For the text-containing cell, return its midpoint in [x, y] coordinate format. 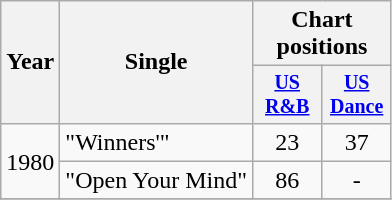
86 [286, 180]
23 [286, 142]
"Open Your Mind" [156, 180]
Year [30, 62]
USR&B [286, 94]
- [356, 180]
"Winners'" [156, 142]
37 [356, 142]
Chart positions [322, 34]
Single [156, 62]
USDance [356, 94]
1980 [30, 161]
